From the cell containing the given text, extract its center point as [x, y] coordinate. 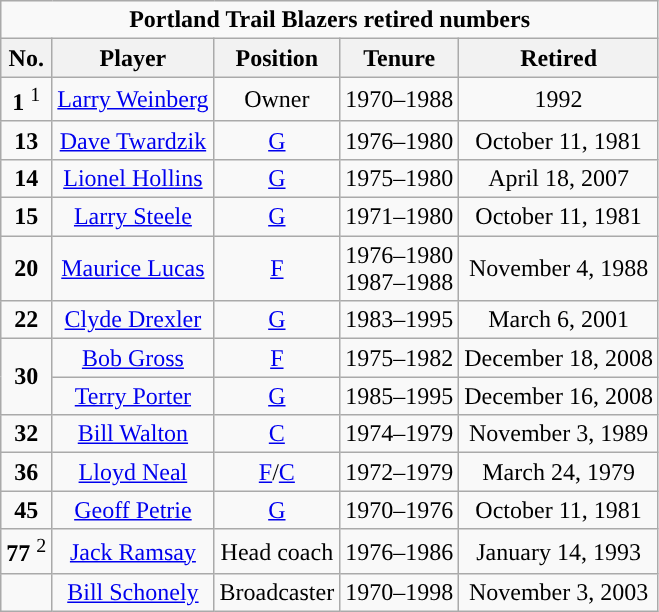
1976–19801987–1988 [400, 268]
Bill Schonely [133, 593]
Larry Steele [133, 217]
Larry Weinberg [133, 100]
1992 [559, 100]
1972–1979 [400, 472]
Portland Trail Blazers retired numbers [330, 20]
Maurice Lucas [133, 268]
1971–1980 [400, 217]
C [277, 434]
Lloyd Neal [133, 472]
Retired [559, 58]
36 [26, 472]
Head coach [277, 552]
30 [26, 377]
Bob Gross [133, 358]
1970–1998 [400, 593]
December 16, 2008 [559, 396]
14 [26, 178]
1975–1980 [400, 178]
1976–1986 [400, 552]
Broadcaster [277, 593]
April 18, 2007 [559, 178]
Geoff Petrie [133, 510]
1975–1982 [400, 358]
F/C [277, 472]
November 3, 1989 [559, 434]
22 [26, 320]
January 14, 1993 [559, 552]
1976–1980 [400, 140]
Jack Ramsay [133, 552]
Player [133, 58]
No. [26, 58]
Tenure [400, 58]
77 2 [26, 552]
November 3, 2003 [559, 593]
Owner [277, 100]
December 18, 2008 [559, 358]
20 [26, 268]
1970–1988 [400, 100]
Clyde Drexler [133, 320]
1985–1995 [400, 396]
Position [277, 58]
November 4, 1988 [559, 268]
1974–1979 [400, 434]
15 [26, 217]
1983–1995 [400, 320]
March 24, 1979 [559, 472]
1970–1976 [400, 510]
32 [26, 434]
13 [26, 140]
March 6, 2001 [559, 320]
45 [26, 510]
Lionel Hollins [133, 178]
Bill Walton [133, 434]
Terry Porter [133, 396]
1 1 [26, 100]
Dave Twardzik [133, 140]
